Extract the [X, Y] coordinate from the center of the cell holding the provided text.  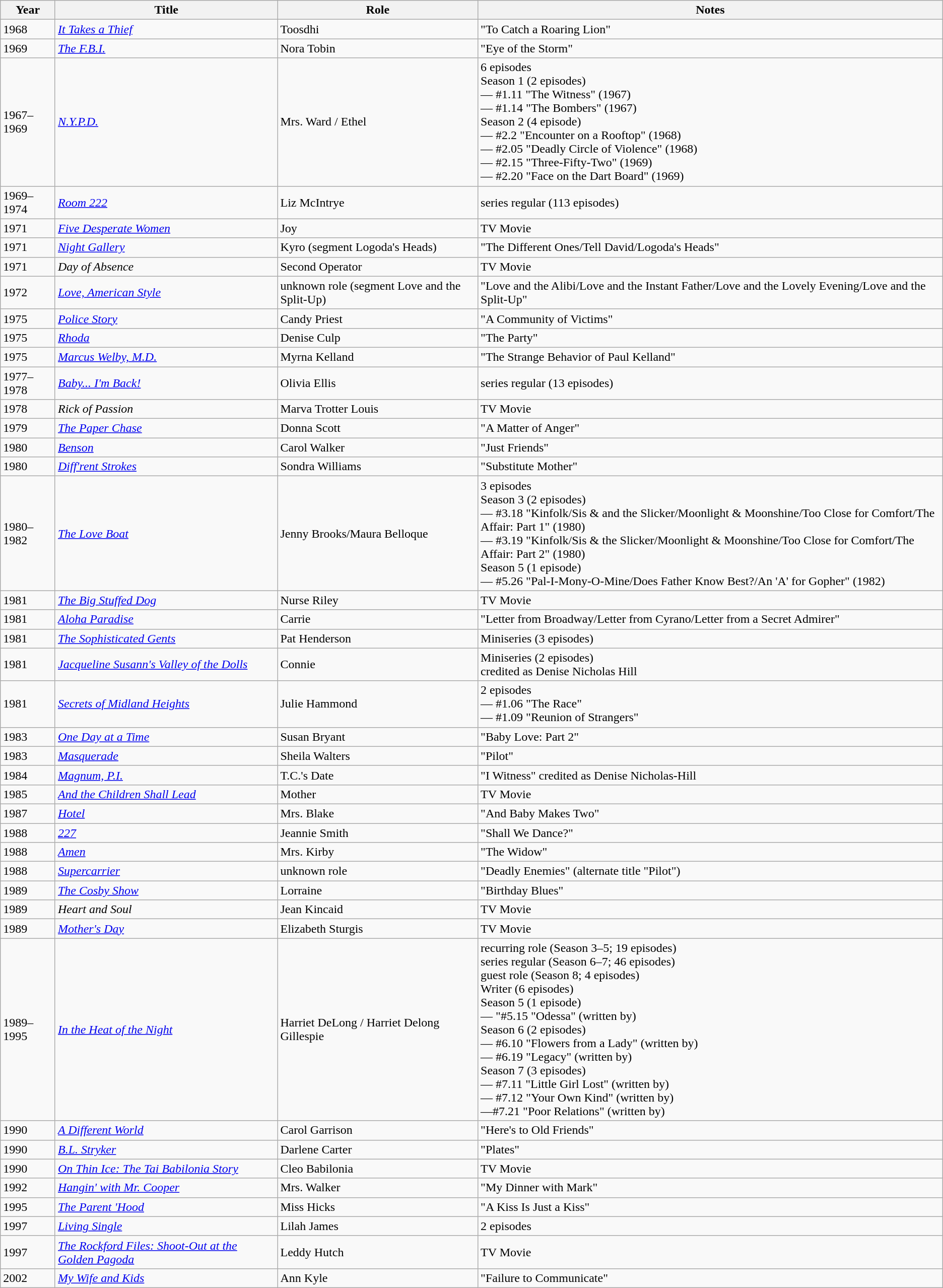
1992 [28, 1188]
2002 [28, 1278]
Cleo Babilonia [378, 1169]
Mrs. Kirby [378, 852]
Susan Bryant [378, 737]
The Cosby Show [166, 890]
"Baby Love: Part 2" [710, 737]
N.Y.P.D. [166, 122]
One Day at a Time [166, 737]
Ann Kyle [378, 1278]
2 episodes [710, 1226]
1989–1995 [28, 1029]
Mother [378, 794]
"My Dinner with Mark" [710, 1188]
Leddy Hutch [378, 1252]
series regular (13 episodes) [710, 383]
"I Witness" credited as Denise Nicholas-Hill [710, 775]
Myrna Kelland [378, 357]
"The Different Ones/Tell David/Logoda's Heads" [710, 247]
Lilah James [378, 1226]
Miniseries (3 episodes) [710, 638]
Miniseries (2 episodes)credited as Denise Nicholas Hill [710, 664]
"A Community of Victims" [710, 318]
The Parent 'Hood [166, 1207]
Joy [378, 228]
Carol Walker [378, 447]
Mrs. Ward / Ethel [378, 122]
Heart and Soul [166, 910]
Hotel [166, 813]
Carol Garrison [378, 1130]
Miss Hicks [378, 1207]
Secrets of Midland Heights [166, 704]
2 episodes— #1.06 "The Race"— #1.09 "Reunion of Strangers" [710, 704]
"The Party" [710, 338]
The Love Boat [166, 533]
"The Widow" [710, 852]
Notes [710, 10]
Marva Trotter Louis [378, 409]
Kyro (segment Logoda's Heads) [378, 247]
"Love and the Alibi/Love and the Instant Father/Love and the Lovely Evening/Love and the Split-Up" [710, 292]
"Just Friends" [710, 447]
Living Single [166, 1226]
Baby... I'm Back! [166, 383]
Mother's Day [166, 929]
Julie Hammond [378, 704]
Aloha Paradise [166, 619]
Donna Scott [378, 428]
Liz McIntrye [378, 203]
Second Operator [378, 267]
Masquerade [166, 756]
Toosdhi [378, 29]
"Plates" [710, 1149]
Day of Absence [166, 267]
1984 [28, 775]
Police Story [166, 318]
Nurse Riley [378, 600]
1995 [28, 1207]
Elizabeth Sturgis [378, 929]
Five Desperate Women [166, 228]
Carrie [378, 619]
1977–1978 [28, 383]
Jacqueline Susann's Valley of the Dolls [166, 664]
Rick of Passion [166, 409]
Nora Tobin [378, 48]
Rhoda [166, 338]
"Eye of the Storm" [710, 48]
1968 [28, 29]
"Deadly Enemies" (alternate title "Pilot") [710, 871]
Diff'rent Strokes [166, 467]
"Failure to Communicate" [710, 1278]
series regular (113 episodes) [710, 203]
It Takes a Thief [166, 29]
In the Heat of the Night [166, 1029]
Pat Henderson [378, 638]
"The Strange Behavior of Paul Kelland" [710, 357]
Year [28, 10]
227 [166, 833]
Hangin' with Mr. Cooper [166, 1188]
"Pilot" [710, 756]
Lorraine [378, 890]
Night Gallery [166, 247]
1985 [28, 794]
"To Catch a Roaring Lion" [710, 29]
Denise Culp [378, 338]
And the Children Shall Lead [166, 794]
Love, American Style [166, 292]
Marcus Welby, M.D. [166, 357]
Sheila Walters [378, 756]
1979 [28, 428]
B.L. Stryker [166, 1149]
1967–1969 [28, 122]
Mrs. Blake [378, 813]
The Rockford Files: Shoot-Out at the Golden Pagoda [166, 1252]
Benson [166, 447]
"And Baby Makes Two" [710, 813]
T.C.'s Date [378, 775]
Harriet DeLong / Harriet Delong Gillespie [378, 1029]
On Thin Ice: The Tai Babilonia Story [166, 1169]
1987 [28, 813]
The F.B.I. [166, 48]
The Paper Chase [166, 428]
Amen [166, 852]
Title [166, 10]
Jenny Brooks/Maura Belloque [378, 533]
Candy Priest [378, 318]
"A Matter of Anger" [710, 428]
1969 [28, 48]
Role [378, 10]
unknown role [378, 871]
Sondra Williams [378, 467]
"Birthday Blues" [710, 890]
unknown role (segment Love and the Split-Up) [378, 292]
Connie [378, 664]
Supercarrier [166, 871]
Jean Kincaid [378, 910]
1980–1982 [28, 533]
Room 222 [166, 203]
The Big Stuffed Dog [166, 600]
"A Kiss Is Just a Kiss" [710, 1207]
1969–1974 [28, 203]
Magnum, P.I. [166, 775]
1972 [28, 292]
Jeannie Smith [378, 833]
Darlene Carter [378, 1149]
Mrs. Walker [378, 1188]
"Here's to Old Friends" [710, 1130]
1978 [28, 409]
"Substitute Mother" [710, 467]
"Letter from Broadway/Letter from Cyrano/Letter from a Secret Admirer" [710, 619]
"Shall We Dance?" [710, 833]
Olivia Ellis [378, 383]
A Different World [166, 1130]
My Wife and Kids [166, 1278]
The Sophisticated Gents [166, 638]
